Search for the cell housing the specified text and yield its [x, y] center coordinate. 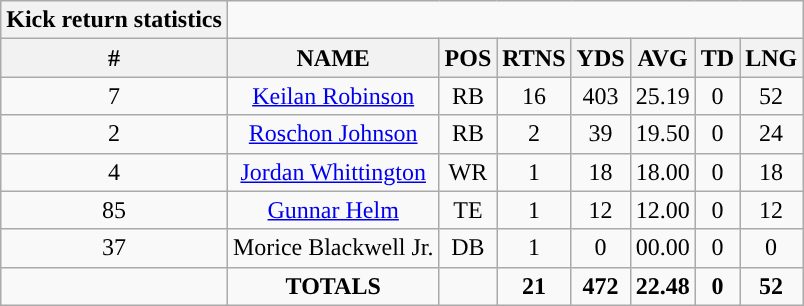
4 [114, 172]
25.19 [662, 96]
21 [534, 286]
RTNS [534, 58]
403 [600, 96]
16 [534, 96]
WR [468, 172]
Keilan Robinson [333, 96]
# [114, 58]
00.00 [662, 248]
POS [468, 58]
19.50 [662, 134]
NAME [333, 58]
Jordan Whittington [333, 172]
DB [468, 248]
7 [114, 96]
TE [468, 210]
Gunnar Helm [333, 210]
37 [114, 248]
AVG [662, 58]
18.00 [662, 172]
22.48 [662, 286]
Morice Blackwell Jr. [333, 248]
LNG [772, 58]
Roschon Johnson [333, 134]
24 [772, 134]
12.00 [662, 210]
85 [114, 210]
YDS [600, 58]
TD [717, 58]
472 [600, 286]
Kick return statistics [114, 20]
TOTALS [333, 286]
39 [600, 134]
